Return [x, y] of the center of cell containing provided text 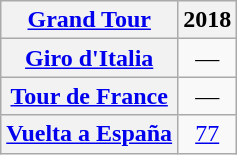
Vuelta a España [90, 134]
77 [208, 134]
Tour de France [90, 96]
2018 [208, 20]
Giro d'Italia [90, 58]
Grand Tour [90, 20]
